Output the [x, y] coordinate of the center of the cell containing the given text.  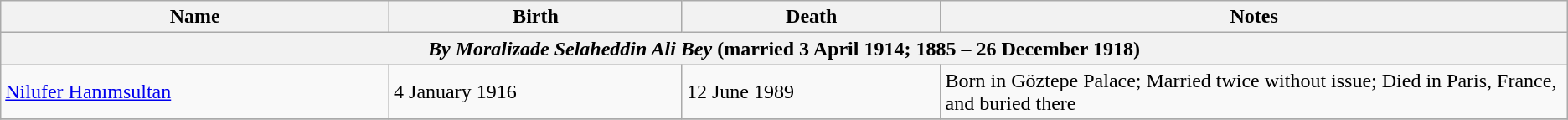
Name [195, 17]
By Moralizade Selaheddin Ali Bey (married 3 April 1914; 1885 – 26 December 1918) [784, 49]
4 January 1916 [536, 92]
Notes [1254, 17]
Born in Göztepe Palace; Married twice without issue; Died in Paris, France, and buried there [1254, 92]
12 June 1989 [811, 92]
Death [811, 17]
Birth [536, 17]
Nilufer Hanımsultan [195, 92]
